Pinpoint the cell where the given text exists, returning its [x, y] midpoint coordinate. 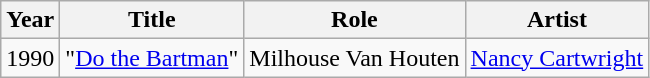
1990 [30, 58]
Nancy Cartwright [557, 58]
Title [152, 20]
Role [354, 20]
Artist [557, 20]
Milhouse Van Houten [354, 58]
Year [30, 20]
"Do the Bartman" [152, 58]
